Determine the [x, y] coordinate at the center of the cell enclosing the given text.  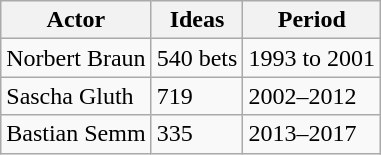
540 bets [197, 58]
2013–2017 [312, 134]
1993 to 2001 [312, 58]
Period [312, 20]
719 [197, 96]
Ideas [197, 20]
Norbert Braun [76, 58]
Actor [76, 20]
Sascha Gluth [76, 96]
Bastian Semm [76, 134]
335 [197, 134]
2002–2012 [312, 96]
